From the cell containing the given text, extract its center point as [X, Y] coordinate. 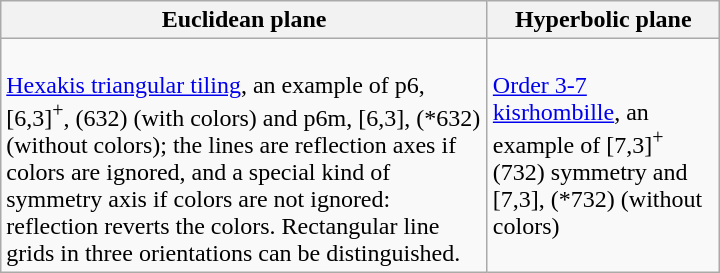
Euclidean plane [244, 20]
Order 3-7 kisrhombille, an example of [7,3]+ (732) symmetry and [7,3], (*732) (without colors) [603, 156]
Hyperbolic plane [603, 20]
